Output the (x, y) coordinate of the center of the cell containing the given text.  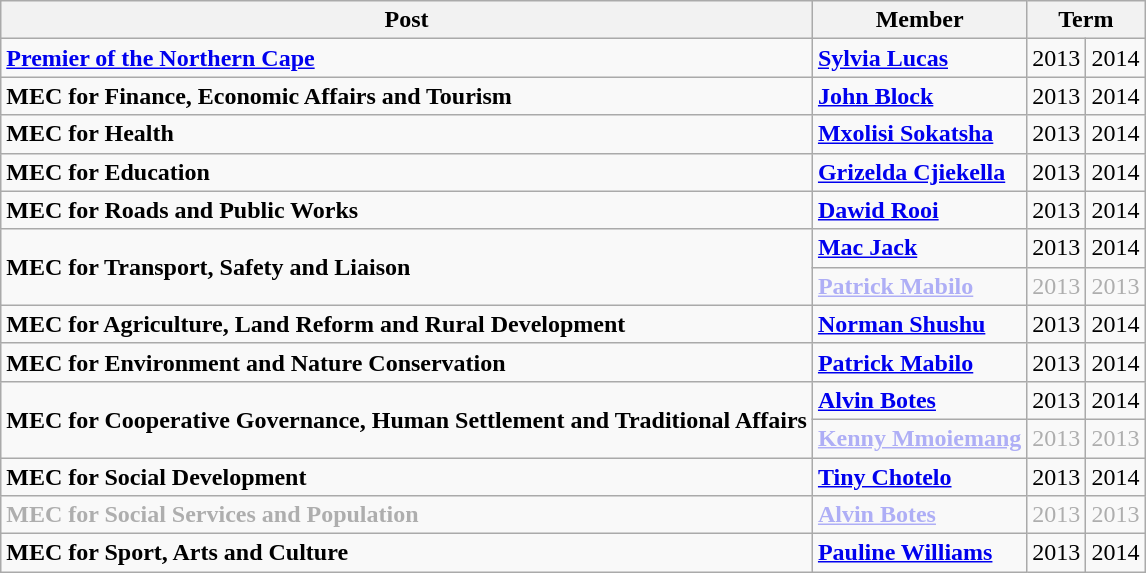
Mxolisi Sokatsha (919, 134)
Mac Jack (919, 248)
Dawid Rooi (919, 210)
Kenny Mmoiemang (919, 438)
Pauline Williams (919, 553)
MEC for Finance, Economic Affairs and Tourism (407, 96)
MEC for Social Services and Population (407, 515)
MEC for Cooperative Governance, Human Settlement and Traditional Affairs (407, 419)
MEC for Transport, Safety and Liaison (407, 267)
Tiny Chotelo (919, 477)
Member (919, 20)
Grizelda Cjiekella (919, 172)
Post (407, 20)
MEC for Health (407, 134)
John Block (919, 96)
Term (1086, 20)
Premier of the Northern Cape (407, 58)
Sylvia Lucas (919, 58)
MEC for Education (407, 172)
MEC for Social Development (407, 477)
MEC for Sport, Arts and Culture (407, 553)
Norman Shushu (919, 324)
MEC for Roads and Public Works (407, 210)
MEC for Environment and Nature Conservation (407, 362)
MEC for Agriculture, Land Reform and Rural Development (407, 324)
